Scan for the cell matching the given text and deliver its [X, Y] coordinate at center. 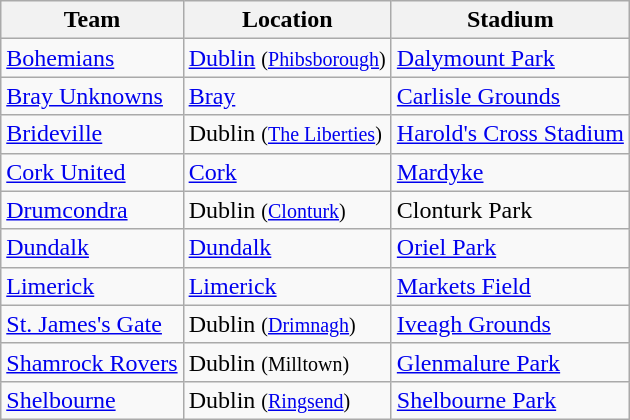
Shelbourne [92, 400]
Brideville [92, 134]
Bray Unknowns [92, 96]
Dublin (Drimnagh) [287, 324]
Drumcondra [92, 210]
Dalymount Park [510, 58]
Mardyke [510, 172]
Location [287, 20]
Oriel Park [510, 248]
Dublin (Milltown) [287, 362]
Iveagh Grounds [510, 324]
Dublin (Phibsborough) [287, 58]
Carlisle Grounds [510, 96]
St. James's Gate [92, 324]
Shelbourne Park [510, 400]
Dublin (Ringsend) [287, 400]
Clonturk Park [510, 210]
Bohemians [92, 58]
Team [92, 20]
Shamrock Rovers [92, 362]
Stadium [510, 20]
Harold's Cross Stadium [510, 134]
Bray [287, 96]
Cork United [92, 172]
Dublin (Clonturk) [287, 210]
Markets Field [510, 286]
Cork [287, 172]
Glenmalure Park [510, 362]
Dublin (The Liberties) [287, 134]
